From the cell containing the given text, extract its center point as [X, Y] coordinate. 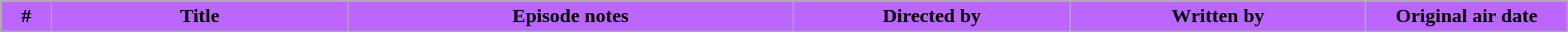
Directed by [931, 16]
Episode notes [571, 16]
Title [200, 16]
# [26, 16]
Original air date [1466, 16]
Written by [1217, 16]
